From the cell containing the given text, extract its center point as [X, Y] coordinate. 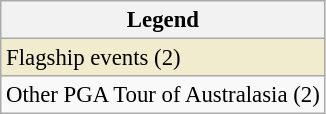
Flagship events (2) [163, 58]
Other PGA Tour of Australasia (2) [163, 95]
Legend [163, 20]
